Output the [x, y] coordinate of the center of the cell containing the given text.  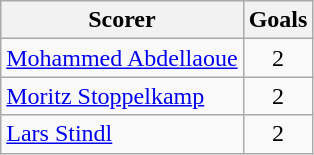
Scorer [122, 20]
Goals [278, 20]
Moritz Stoppelkamp [122, 96]
Mohammed Abdellaoue [122, 58]
Lars Stindl [122, 134]
